Output the (x, y) coordinate of the center of the cell containing the given text.  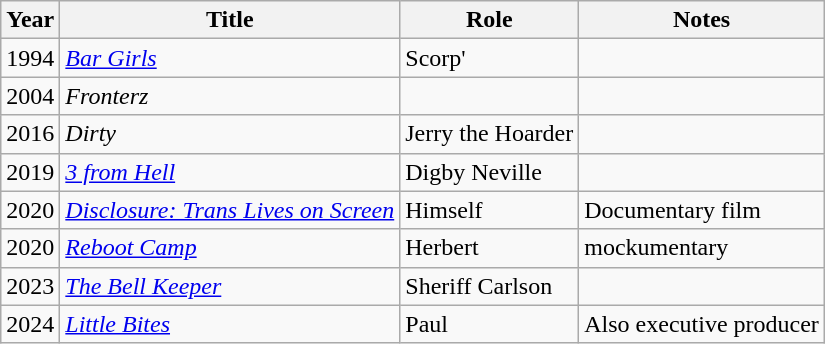
Bar Girls (230, 58)
Digby Neville (490, 172)
Little Bites (230, 324)
The Bell Keeper (230, 286)
2019 (30, 172)
Documentary film (702, 210)
Title (230, 20)
Jerry the Hoarder (490, 134)
2016 (30, 134)
2024 (30, 324)
Sheriff Carlson (490, 286)
mockumentary (702, 248)
3 from Hell (230, 172)
Reboot Camp (230, 248)
Herbert (490, 248)
Paul (490, 324)
Himself (490, 210)
Year (30, 20)
2023 (30, 286)
Notes (702, 20)
2004 (30, 96)
1994 (30, 58)
Also executive producer (702, 324)
Scorp' (490, 58)
Dirty (230, 134)
Role (490, 20)
Fronterz (230, 96)
Disclosure: Trans Lives on Screen (230, 210)
